Search for the cell housing the specified text and yield its (X, Y) center coordinate. 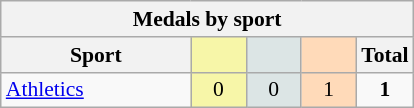
Medals by sport (208, 19)
Athletics (96, 90)
Total (384, 55)
Sport (96, 55)
